Find where the given text appears and provide that cell's center as [X, Y] coordinate. 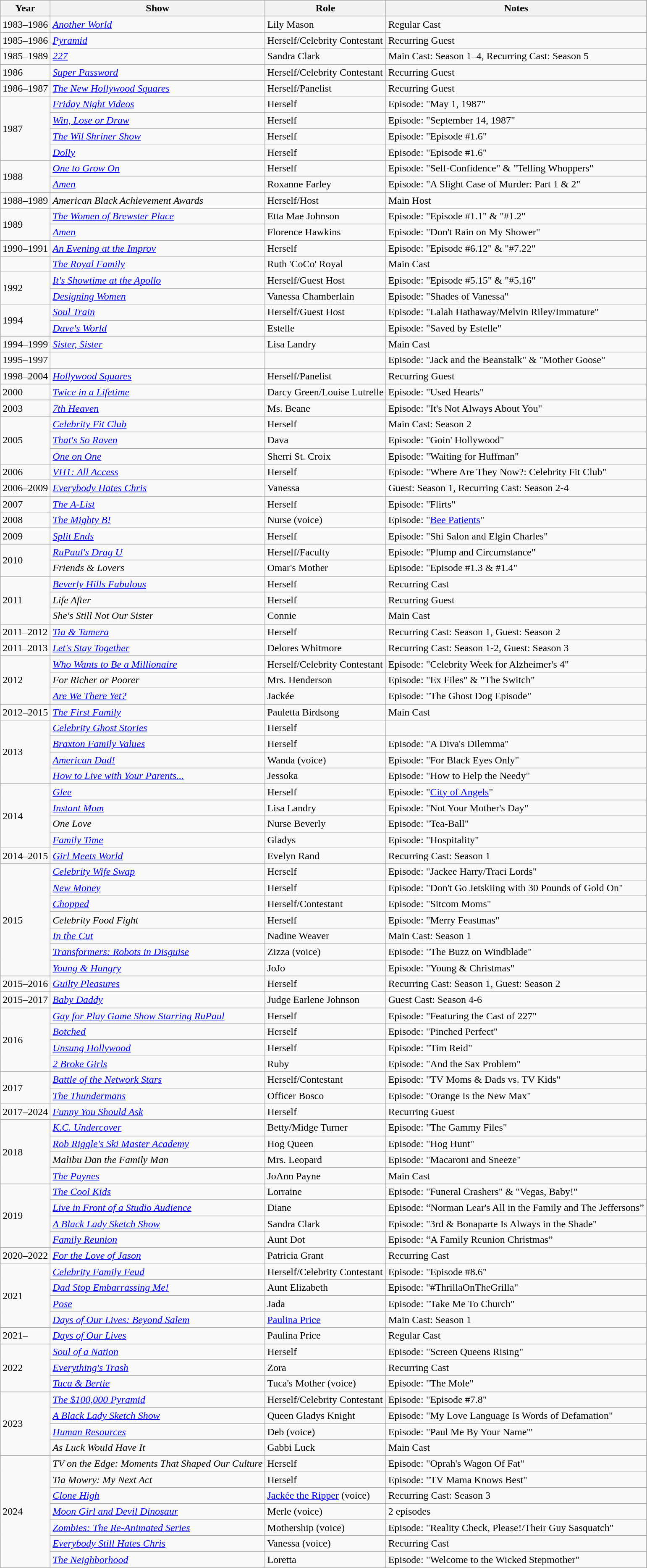
Delores Whitmore [325, 648]
Gladys [325, 840]
2003 [25, 408]
2014–2015 [25, 856]
2006 [25, 472]
2017 [25, 1088]
1988 [25, 176]
Guest: Season 1, Recurring Cast: Season 2-4 [516, 488]
The Paynes [158, 1176]
Let's Stay Together [158, 648]
2015–2017 [25, 1000]
2022 [25, 1368]
Tuca & Bertie [158, 1384]
2011–2012 [25, 632]
Girl Meets World [158, 856]
Episode: "Merry Feastmas" [516, 920]
Celebrity Fit Club [158, 424]
The Royal Family [158, 264]
Episode: “A Family Reunion Christmas” [516, 1240]
Loretta [325, 1560]
Nurse Beverly [325, 824]
Episode: "Hog Hunt" [516, 1144]
Episode: "Pinched Perfect" [516, 1032]
Episode: "Flirts" [516, 504]
Betty/Midge Turner [325, 1128]
Split Ends [158, 536]
Estelle [325, 328]
Episode: "Jack and the Beanstalk" & "Mother Goose" [516, 360]
Botched [158, 1032]
Who Wants to Be a Millionaire [158, 664]
Main Host [516, 200]
2000 [25, 392]
2015 [25, 920]
2021– [25, 1336]
Episode: "#ThrillaOnTheGrilla" [516, 1288]
The Mighty B! [158, 520]
1990–1991 [25, 248]
Everything's Trash [158, 1368]
1995–1997 [25, 360]
Episode: "Ex Files" & "The Switch" [516, 680]
How to Live with Your Parents... [158, 776]
2005 [25, 440]
As Luck Would Have It [158, 1447]
Days of Our Lives: Beyond Salem [158, 1320]
Episode: "3rd & Bonaparte Is Always in the Shade" [516, 1224]
Sister, Sister [158, 344]
2 Broke Girls [158, 1064]
1994 [25, 320]
Designing Women [158, 296]
Episode: "City of Angels" [516, 792]
2 episodes [516, 1512]
That's So Raven [158, 440]
Pyramid [158, 40]
Dave's World [158, 328]
Pose [158, 1304]
Episode: "Jackee Harry/Traci Lords" [516, 872]
Gay for Play Game Show Starring RuPaul [158, 1016]
Live in Front of a Studio Audience [158, 1208]
Chopped [158, 904]
Are We There Yet? [158, 696]
Episode: "Tim Reid" [516, 1048]
Ruby [325, 1064]
Episode: "Lalah Hathaway/Melvin Riley/Immature" [516, 312]
Episode: "Don't Rain on My Shower" [516, 232]
VH1: All Access [158, 472]
Nurse (voice) [325, 520]
Episode: "Reality Check, Please!/Their Guy Sasquatch" [516, 1528]
Young & Hungry [158, 968]
Notes [516, 8]
1983–1986 [25, 24]
It's Showtime at the Apollo [158, 280]
Episode: "The Gammy Files" [516, 1128]
Herself/Faculty [325, 552]
1992 [25, 288]
Braxton Family Values [158, 744]
Everybody Still Hates Chris [158, 1544]
The New Hollywood Squares [158, 88]
2012–2015 [25, 712]
Life After [158, 600]
Everybody Hates Chris [158, 488]
Episode: “Norman Lear's All in the Family and The Jeffersons” [516, 1208]
Pauletta Birdsong [325, 712]
Main Cast: Season 2 [516, 424]
Beverly Hills Fabulous [158, 584]
An Evening at the Improv [158, 248]
Vanessa (voice) [325, 1544]
Mothership (voice) [325, 1528]
2010 [25, 560]
2019 [25, 1215]
1986 [25, 72]
Family Reunion [158, 1240]
Recurring Cast: Season 3 [516, 1496]
Episode: "Young & Christmas" [516, 968]
Episode: "Used Hearts" [516, 392]
Episode: "A Slight Case of Murder: Part 1 & 2" [516, 184]
2018 [25, 1152]
Episode: "May 1, 1987" [516, 104]
Year [25, 8]
Human Resources [158, 1431]
Queen Gladys Knight [325, 1415]
One on One [158, 456]
1985–1989 [25, 56]
1998–2004 [25, 376]
Celebrity Food Fight [158, 920]
Episode: "How to Help the Needy" [516, 776]
Battle of the Network Stars [158, 1080]
7th Heaven [158, 408]
Episode: "The Mole" [516, 1384]
Tuca's Mother (voice) [325, 1384]
2015–2016 [25, 984]
Episode: "Celebrity Week for Alzheimer's 4" [516, 664]
Celebrity Ghost Stories [158, 728]
New Money [158, 888]
Ms. Beane [325, 408]
Episode: "Episode #8.6" [516, 1272]
Episode: "Self-Confidence" & "Telling Whoppers" [516, 168]
Malibu Dan the Family Man [158, 1160]
Episode: "Orange Is the New Max" [516, 1096]
Clone High [158, 1496]
2006–2009 [25, 488]
JoJo [325, 968]
Moon Girl and Devil Dinosaur [158, 1512]
For Richer or Poorer [158, 680]
The Cool Kids [158, 1192]
2023 [25, 1423]
2021 [25, 1296]
2017–2024 [25, 1112]
The Wil Shriner Show [158, 136]
1989 [25, 224]
1987 [25, 128]
Episode: "Sitcom Moms" [516, 904]
Episode: "The Ghost Dog Episode" [516, 696]
Lorraine [325, 1192]
Baby Daddy [158, 1000]
Vanessa [325, 488]
Recurring Cast: Season 1 [516, 856]
TV on the Edge: Moments That Shaped Our Culture [158, 1463]
The Thundermans [158, 1096]
Herself/Host [325, 200]
Episode: "Shades of Vanessa" [516, 296]
Jackée the Ripper (voice) [325, 1496]
The $100,000 Pyramid [158, 1400]
Episode: "Waiting for Huffman" [516, 456]
Soul Train [158, 312]
Unsung Hollywood [158, 1048]
Another World [158, 24]
Win, Lose or Draw [158, 120]
2014 [25, 816]
Episode: "Hospitality" [516, 840]
Episode: "The Buzz on Windblade" [516, 952]
Episode: "It's Not Always About You" [516, 408]
Patricia Grant [325, 1256]
Episode: "Shi Salon and Elgin Charles" [516, 536]
JoAnn Payne [325, 1176]
Guilty Pleasures [158, 984]
2020–2022 [25, 1256]
Mrs. Leopard [325, 1160]
Episode: "Episode #5.15" & "#5.16" [516, 280]
Role [325, 8]
She's Still Not Our Sister [158, 616]
Florence Hawkins [325, 232]
Connie [325, 616]
Zizza (voice) [325, 952]
Dolly [158, 152]
Aunt Elizabeth [325, 1288]
Episode: "Saved by Estelle" [516, 328]
2012 [25, 680]
Diane [325, 1208]
Friends & Lovers [158, 568]
Family Time [158, 840]
Jackée [325, 696]
Jessoka [325, 776]
Evelyn Rand [325, 856]
Episode: "Plump and Circumstance" [516, 552]
The A-List [158, 504]
Episode: "Oprah's Wagon Of Fat" [516, 1463]
K.C. Undercover [158, 1128]
One to Grow On [158, 168]
Episode: "A Diva's Dilemma" [516, 744]
Episode: "Featuring the Cast of 227" [516, 1016]
227 [158, 56]
Hollywood Squares [158, 376]
Vanessa Chamberlain [325, 296]
Zora [325, 1368]
2016 [25, 1040]
1986–1987 [25, 88]
Episode: "Macaroni and Sneeze" [516, 1160]
Episode: "And the Sax Problem" [516, 1064]
Episode: "Paul Me By Your Name"' [516, 1431]
Episode: "Where Are They Now?: Celebrity Fit Club" [516, 472]
Recurring Cast: Season 1-2, Guest: Season 3 [516, 648]
Zombies: The Re-Animated Series [158, 1528]
The First Family [158, 712]
Officer Bosco [325, 1096]
The Neighborhood [158, 1560]
One Love [158, 824]
Episode: "My Love Language Is Words of Defamation" [516, 1415]
Episode: "For Black Eyes Only" [516, 760]
Sherri St. Croix [325, 456]
Days of Our Lives [158, 1336]
Episode: "Bee Patients" [516, 520]
Instant Mom [158, 808]
RuPaul's Drag U [158, 552]
Lily Mason [325, 24]
Episode: "Episode #1.3 & #1.4" [516, 568]
Episode: "Funeral Crashers" & "Vegas, Baby!" [516, 1192]
1994–1999 [25, 344]
Episode: "Episode #6.12" & "#7.22" [516, 248]
Episode: "Episode #1.1" & "#1.2" [516, 216]
The Women of Brewster Place [158, 216]
Friday Night Videos [158, 104]
Soul of a Nation [158, 1352]
Episode: "Episode #7.8" [516, 1400]
Jada [325, 1304]
In the Cut [158, 936]
Episode: "Goin' Hollywood" [516, 440]
Etta Mae Johnson [325, 216]
1985–1986 [25, 40]
2007 [25, 504]
Tia & Tamera [158, 632]
2008 [25, 520]
Guest Cast: Season 4-6 [516, 1000]
Celebrity Family Feud [158, 1272]
2009 [25, 536]
Episode: "Screen Queens Rising" [516, 1352]
Episode: "September 14, 1987" [516, 120]
Episode: "Welcome to the Wicked Stepmother" [516, 1560]
Twice in a Lifetime [158, 392]
Super Password [158, 72]
Merle (voice) [325, 1512]
Show [158, 8]
Episode: "TV Mama Knows Best" [516, 1479]
Gabbi Luck [325, 1447]
Dava [325, 440]
1988–1989 [25, 200]
Hog Queen [325, 1144]
Dad Stop Embarrassing Me! [158, 1288]
Episode: "Don't Go Jetskiing with 30 Pounds of Gold On" [516, 888]
Mrs. Henderson [325, 680]
2013 [25, 752]
Episode: "Not Your Mother's Day" [516, 808]
Nadine Weaver [325, 936]
2011–2013 [25, 648]
Main Cast: Season 1–4, Recurring Cast: Season 5 [516, 56]
Glee [158, 792]
Rob Riggle's Ski Master Academy [158, 1144]
2011 [25, 600]
American Dad! [158, 760]
Funny You Should Ask [158, 1112]
Tia Mowry: My Next Act [158, 1479]
Transformers: Robots in Disguise [158, 952]
Episode: "Take Me To Church" [516, 1304]
Wanda (voice) [325, 760]
Darcy Green/Louise Lutrelle [325, 392]
For the Love of Jason [158, 1256]
Episode: "TV Moms & Dads vs. TV Kids" [516, 1080]
Roxanne Farley [325, 184]
Celebrity Wife Swap [158, 872]
Judge Earlene Johnson [325, 1000]
American Black Achievement Awards [158, 200]
Deb (voice) [325, 1431]
2024 [25, 1511]
Episode: "Tea-Ball" [516, 824]
Aunt Dot [325, 1240]
Omar's Mother [325, 568]
Ruth 'CoCo' Royal [325, 264]
